Detect which cell encompasses the target text, then output its [x, y] center coordinate. 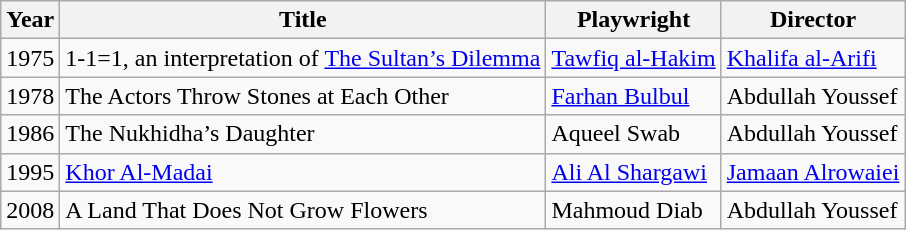
The Nukhidha’s Daughter [303, 134]
Ali Al Shargawi [634, 172]
Director [813, 20]
Year [30, 20]
1986 [30, 134]
1995 [30, 172]
1978 [30, 96]
The Actors Throw Stones at Each Other [303, 96]
Farhan Bulbul [634, 96]
Playwright [634, 20]
A Land That Does Not Grow Flowers [303, 210]
1-1=1, an interpretation of The Sultan’s Dilemma [303, 58]
Khalifa al-Arifi [813, 58]
Tawfiq al-Hakim [634, 58]
1975 [30, 58]
Khor Al-Madai [303, 172]
Aqueel Swab [634, 134]
Mahmoud Diab [634, 210]
Jamaan Alrowaiei [813, 172]
2008 [30, 210]
Title [303, 20]
